Locate the cell with the specified text and output its [x, y] center coordinate. 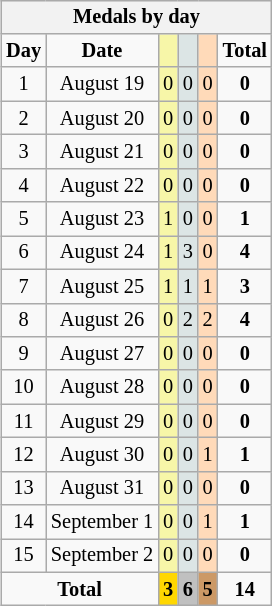
August 29 [102, 421]
15 [24, 556]
August 25 [102, 286]
August 22 [102, 185]
Medals by day [136, 17]
13 [24, 488]
September 1 [102, 522]
9 [24, 354]
10 [24, 387]
August 20 [102, 118]
August 19 [102, 84]
August 26 [102, 320]
Date [102, 51]
September 2 [102, 556]
August 30 [102, 455]
August 24 [102, 253]
11 [24, 421]
Day [24, 51]
August 31 [102, 488]
August 28 [102, 387]
August 21 [102, 152]
August 27 [102, 354]
7 [24, 286]
8 [24, 320]
12 [24, 455]
August 23 [102, 219]
